Detect which cell encompasses the target text, then output its [X, Y] center coordinate. 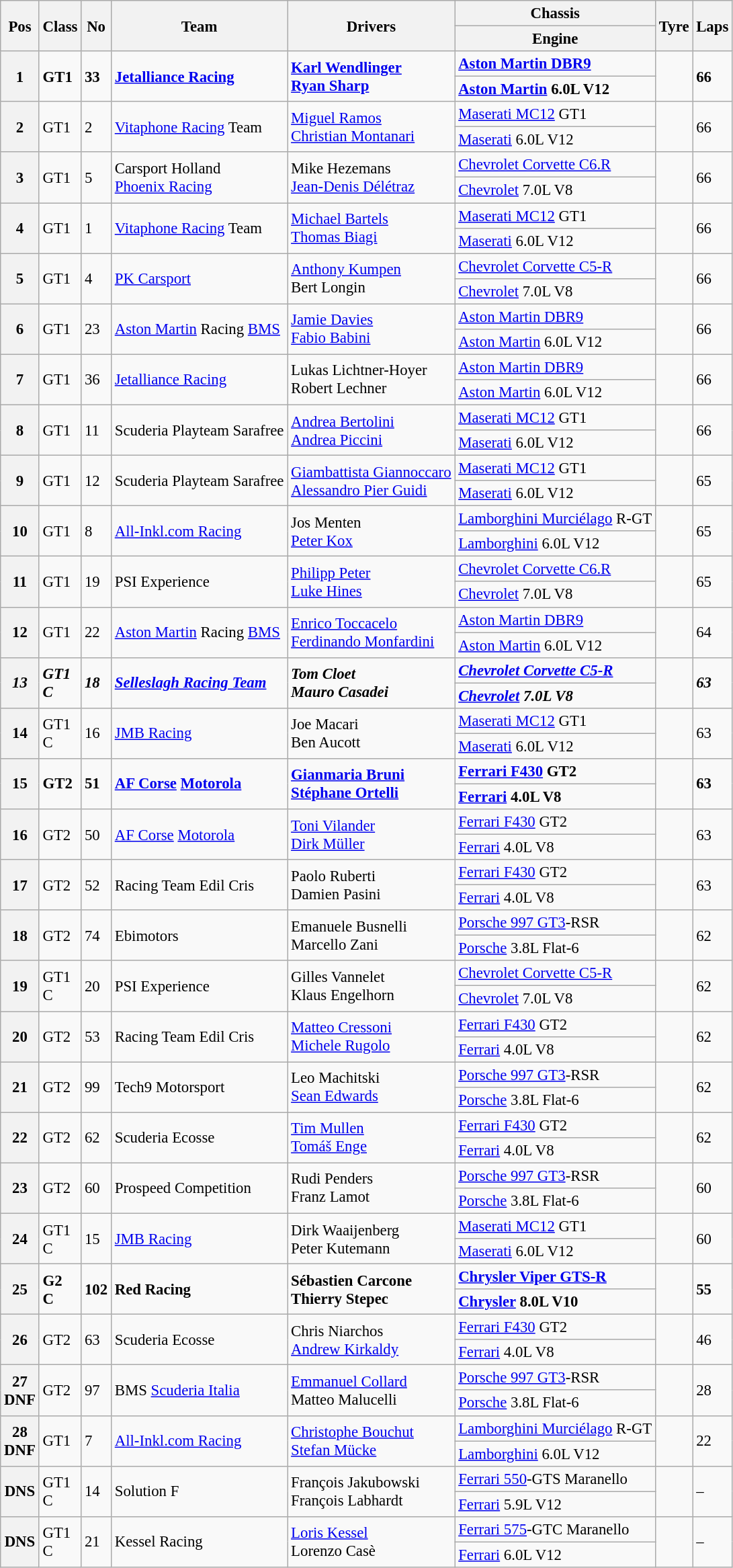
Matteo Cressoni Michele Rugolo [371, 1036]
Emanuele Busnelli Marcello Zani [371, 936]
Joe Macari Ben Aucott [371, 734]
No [97, 26]
Selleslagh Racing Team [199, 683]
Ebimotors [199, 936]
Engine [555, 39]
Miguel Ramos Christian Montanari [371, 126]
Karl Wendlinger Ryan Sharp [371, 77]
Loris Kessel Lorenzo Casè [371, 1542]
Gianmaria Bruni Stéphane Ortelli [371, 784]
Chrysler Viper GTS-R [555, 1277]
Lukas Lichtner-Hoyer Robert Lechner [371, 379]
9 [20, 481]
Jos Menten Peter Kox [371, 531]
Kessel Racing [199, 1542]
Paolo Ruberti Damien Pasini [371, 884]
Class [60, 26]
36 [97, 379]
26 [20, 1340]
55 [712, 1289]
Gilles Vannelet Klaus Engelhorn [371, 987]
Team [199, 26]
64 [712, 632]
3 [20, 177]
52 [97, 884]
28 [712, 1390]
51 [97, 784]
10 [20, 531]
Ferrari 575-GTC Maranello [555, 1530]
28DNF [20, 1441]
46 [712, 1340]
Laps [712, 26]
Enrico Toccacelo Ferdinando Monfardini [371, 632]
Rudi Penders Franz Lamot [371, 1188]
Tim Mullen Tomáš Enge [371, 1137]
Emmanuel Collard Matteo Malucelli [371, 1390]
Ferrari 5.9L V12 [555, 1504]
Chrysler 8.0L V10 [555, 1302]
102 [97, 1289]
24 [20, 1238]
Chassis [555, 13]
Mike Hezemans Jean-Denis Délétraz [371, 177]
G2C [60, 1289]
74 [97, 936]
BMS Scuderia Italia [199, 1390]
97 [97, 1390]
Carsport Holland Phoenix Racing [199, 177]
Tech9 Motorsport [199, 1087]
Anthony Kumpen Bert Longin [371, 278]
99 [97, 1087]
25 [20, 1289]
Michael Bartels Thomas Biagi [371, 229]
50 [97, 835]
Solution F [199, 1491]
6 [20, 329]
13 [20, 683]
Red Racing [199, 1289]
Ferrari 550-GTS Maranello [555, 1479]
François Jakubowski François Labhardt [371, 1491]
Giambattista Giannoccaro Alessandro Pier Guidi [371, 481]
Chris Niarchos Andrew Kirkaldy [371, 1340]
Tom Cloet Mauro Casadei [371, 683]
Drivers [371, 26]
Leo Machitski Sean Edwards [371, 1087]
Pos [20, 26]
Dirk Waaijenberg Peter Kutemann [371, 1238]
PK Carsport [199, 278]
Christophe Bouchut Stefan Mücke [371, 1441]
33 [97, 77]
Jamie Davies Fabio Babini [371, 329]
Philipp Peter Luke Hines [371, 582]
27DNF [20, 1390]
Andrea Bertolini Andrea Piccini [371, 430]
Sébastien Carcone Thierry Stepec [371, 1289]
53 [97, 1036]
Tyre [675, 26]
17 [20, 884]
Ferrari 6.0L V12 [555, 1555]
Toni Vilander Dirk Müller [371, 835]
Prospeed Competition [199, 1188]
